Search for the cell housing the specified text and yield its [x, y] center coordinate. 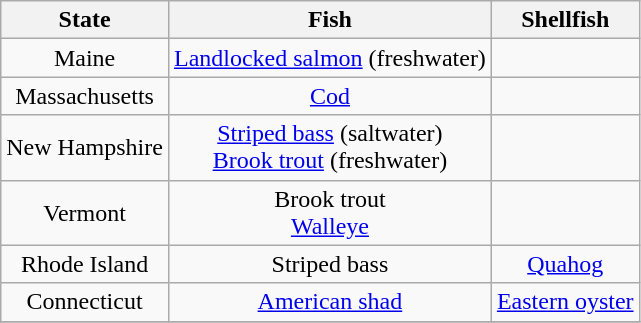
Fish [330, 20]
Brook troutWalleye [330, 212]
Rhode Island [85, 264]
Striped bass [330, 264]
Cod [330, 96]
Connecticut [85, 302]
Striped bass (saltwater)Brook trout (freshwater) [330, 148]
Vermont [85, 212]
Eastern oyster [565, 302]
Maine [85, 58]
New Hampshire [85, 148]
Massachusetts [85, 96]
Quahog [565, 264]
American shad [330, 302]
Shellfish [565, 20]
State [85, 20]
Landlocked salmon (freshwater) [330, 58]
